Detect which cell encompasses the target text, then output its [X, Y] center coordinate. 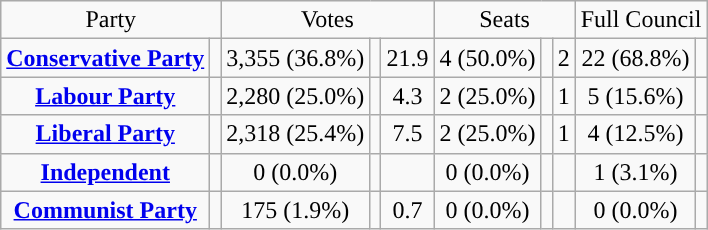
Labour Party [106, 96]
1 (3.1%) [636, 172]
21.9 [408, 58]
4 (12.5%) [636, 134]
Liberal Party [106, 134]
7.5 [408, 134]
3,355 (36.8%) [296, 58]
Independent [106, 172]
Party [111, 20]
2 [564, 58]
Votes [328, 20]
Conservative Party [106, 58]
175 (1.9%) [296, 210]
Seats [504, 20]
2,280 (25.0%) [296, 96]
2,318 (25.4%) [296, 134]
5 (15.6%) [636, 96]
Communist Party [106, 210]
0.7 [408, 210]
22 (68.8%) [636, 58]
4.3 [408, 96]
4 (50.0%) [488, 58]
Full Council [641, 20]
